Provide the [X, Y] coordinate of the cell's center where the given text is located.  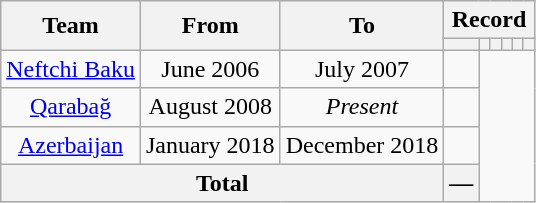
Neftchi Baku [71, 69]
To [362, 26]
January 2018 [210, 145]
Qarabağ [71, 107]
Record [489, 20]
Total [222, 183]
August 2008 [210, 107]
Azerbaijan [71, 145]
December 2018 [362, 145]
— [462, 183]
July 2007 [362, 69]
Present [362, 107]
June 2006 [210, 69]
Team [71, 26]
From [210, 26]
